Determine the (X, Y) coordinate at the center of the cell enclosing the given text.  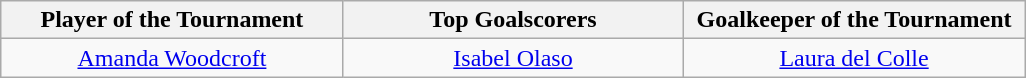
Isabel Olaso (512, 58)
Laura del Colle (854, 58)
Amanda Woodcroft (172, 58)
Goalkeeper of the Tournament (854, 20)
Top Goalscorers (512, 20)
Player of the Tournament (172, 20)
